Identify which cell holds the provided text, then report its (X, Y) central coordinate. 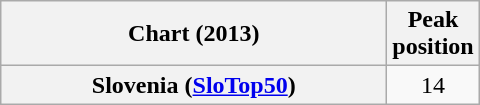
Chart (2013) (194, 34)
Peakposition (433, 34)
Slovenia (SloTop50) (194, 85)
14 (433, 85)
